Capture the cell that displays the provided text and extract its [X, Y] central coordinate. 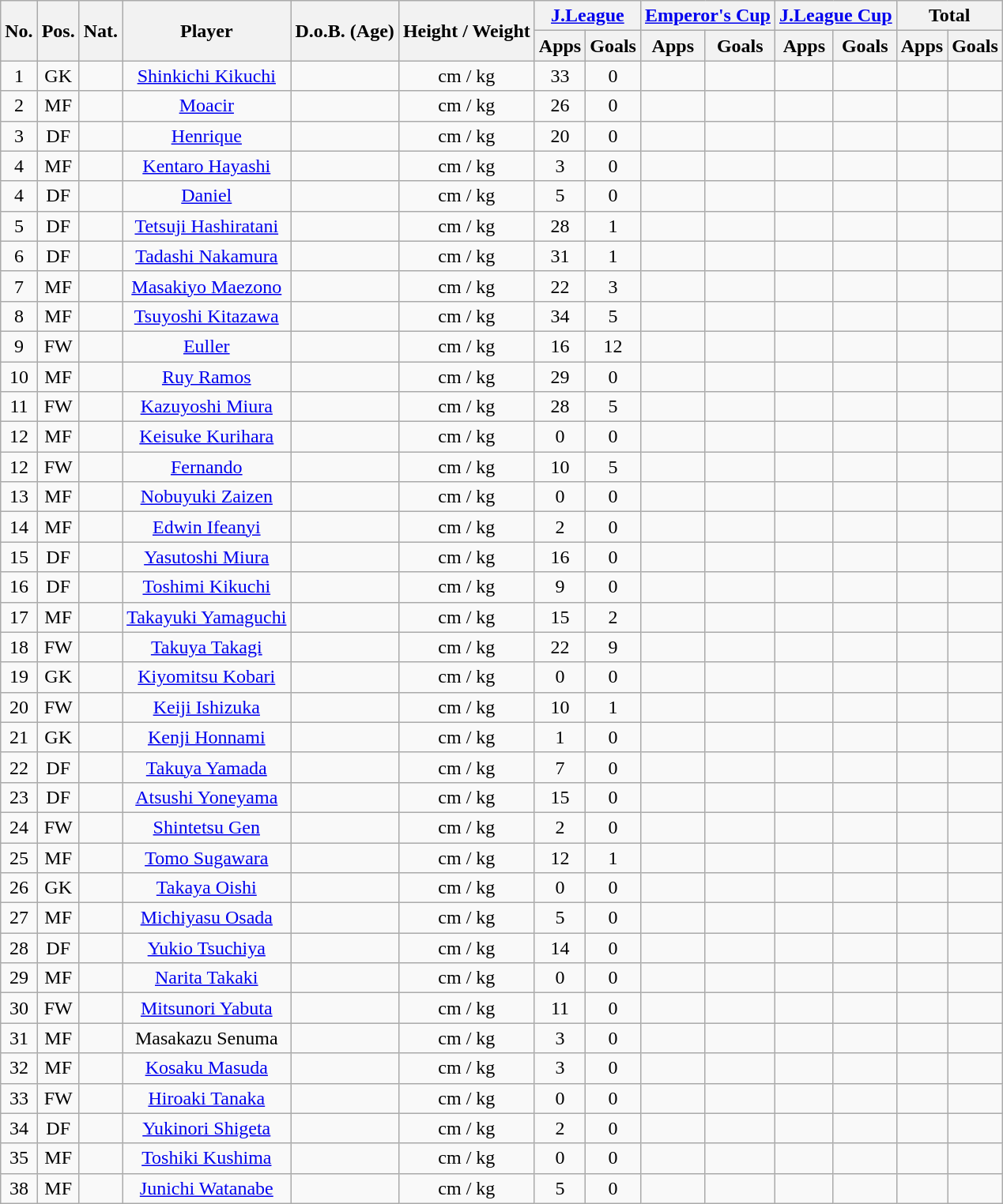
Keiji Ishizuka [207, 707]
Takuya Takagi [207, 647]
Keisuke Kurihara [207, 437]
6 [19, 256]
Tsuyoshi Kitazawa [207, 316]
32 [19, 1068]
Fernando [207, 467]
Moacir [207, 106]
Edwin Ifeanyi [207, 527]
Tetsuji Hashiratani [207, 226]
Shintetsu Gen [207, 827]
17 [19, 617]
Emperor's Cup [707, 16]
Takayuki Yamaguchi [207, 617]
25 [19, 857]
Tadashi Nakamura [207, 256]
Mitsunori Yabuta [207, 1008]
No. [19, 31]
24 [19, 827]
Hiroaki Tanaka [207, 1098]
18 [19, 647]
Kazuyoshi Miura [207, 407]
Takaya Oishi [207, 888]
Euller [207, 346]
Yukio Tsuchiya [207, 948]
J.League [587, 16]
35 [19, 1158]
13 [19, 497]
Daniel [207, 196]
Kosaku Masuda [207, 1068]
30 [19, 1008]
8 [19, 316]
Takuya Yamada [207, 767]
Michiyasu Osada [207, 918]
23 [19, 797]
Masakazu Senuma [207, 1038]
Ruy Ramos [207, 377]
Height / Weight [466, 31]
Player [207, 31]
Total [949, 16]
Tomo Sugawara [207, 857]
D.o.B. (Age) [345, 31]
Toshimi Kikuchi [207, 587]
Kiyomitsu Kobari [207, 677]
Masakiyo Maezono [207, 286]
Pos. [58, 31]
19 [19, 677]
Henrique [207, 136]
Kenji Honnami [207, 737]
Toshiki Kushima [207, 1158]
Atsushi Yoneyama [207, 797]
Narita Takaki [207, 978]
Kentaro Hayashi [207, 166]
J.League Cup [835, 16]
21 [19, 737]
Yukinori Shigeta [207, 1128]
27 [19, 918]
Shinkichi Kikuchi [207, 76]
Nat. [100, 31]
Nobuyuki Zaizen [207, 497]
Junichi Watanabe [207, 1188]
Yasutoshi Miura [207, 557]
38 [19, 1188]
